Return the [X, Y] coordinate for the center point of the cell that contains the specified text.  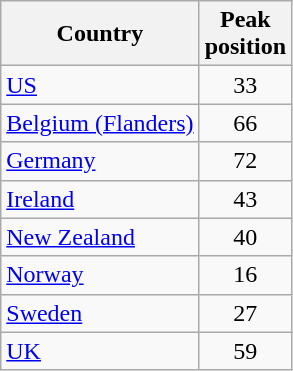
UK [100, 351]
59 [245, 351]
Sweden [100, 313]
Germany [100, 161]
Country [100, 34]
Peakposition [245, 34]
40 [245, 237]
US [100, 85]
New Zealand [100, 237]
27 [245, 313]
43 [245, 199]
16 [245, 275]
66 [245, 123]
Ireland [100, 199]
Belgium (Flanders) [100, 123]
33 [245, 85]
Norway [100, 275]
72 [245, 161]
